Return the [X, Y] coordinate for the center point of the cell that contains the specified text.  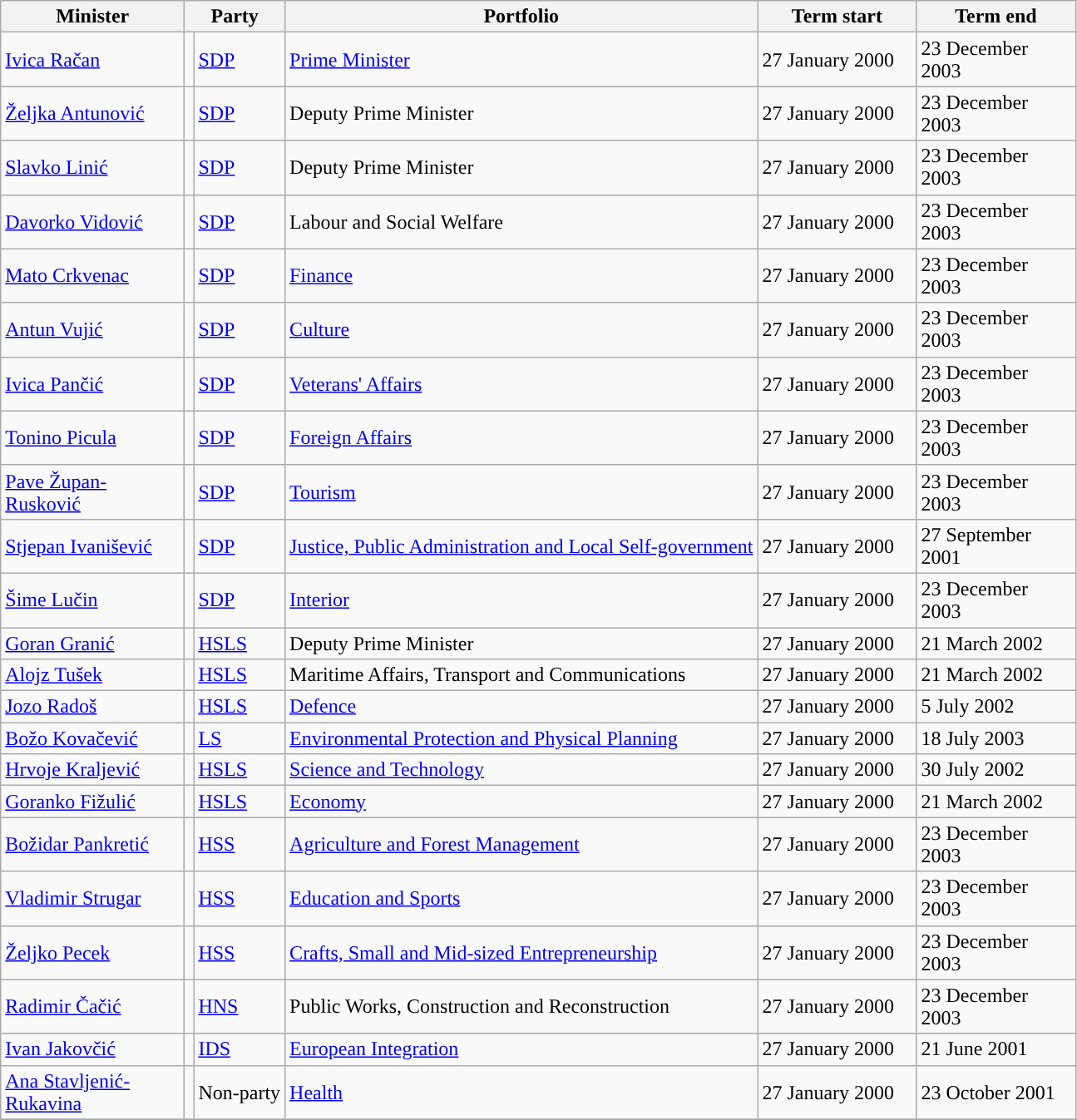
Crafts, Small and Mid-sized Entrepreneurship [521, 953]
Antun Vujić [93, 329]
Defence [521, 707]
Željko Pecek [93, 953]
Božidar Pankretić [93, 845]
Ana Stavljenić-Rukavina [93, 1093]
Prime Minister [521, 60]
Veterans' Affairs [521, 384]
Vladimir Strugar [93, 898]
Public Works, Construction and Reconstruction [521, 1006]
Education and Sports [521, 898]
Agriculture and Forest Management [521, 845]
Ivica Račan [93, 60]
Slavko Linić [93, 168]
Stjepan Ivanišević [93, 545]
Tourism [521, 492]
Mato Crkvenac [93, 276]
Minister [93, 17]
Božo Kovačević [93, 738]
LS [240, 738]
Health [521, 1093]
21 June 2001 [996, 1049]
27 September 2001 [996, 545]
Ivan Jakovčić [93, 1049]
IDS [240, 1049]
Šime Lučin [93, 600]
Party [235, 17]
Term start [837, 17]
HNS [240, 1006]
Culture [521, 329]
Foreign Affairs [521, 437]
Davorko Vidović [93, 221]
Hrvoje Kraljević [93, 770]
Justice, Public Administration and Local Self-government [521, 545]
Finance [521, 276]
23 October 2001 [996, 1093]
Tonino Picula [93, 437]
Radimir Čačić [93, 1006]
Science and Technology [521, 770]
Ivica Pančić [93, 384]
Non-party [240, 1093]
Maritime Affairs, Transport and Communications [521, 675]
30 July 2002 [996, 770]
Interior [521, 600]
Jozo Radoš [93, 707]
Goranko Fižulić [93, 802]
Term end [996, 17]
European Integration [521, 1049]
18 July 2003 [996, 738]
Goran Granić [93, 643]
5 July 2002 [996, 707]
Portfolio [521, 17]
Pave Župan-Rusković [93, 492]
Labour and Social Welfare [521, 221]
Economy [521, 802]
Željka Antunović [93, 113]
Environmental Protection and Physical Planning [521, 738]
Alojz Tušek [93, 675]
